Scan for the cell matching the given text and deliver its (X, Y) coordinate at center. 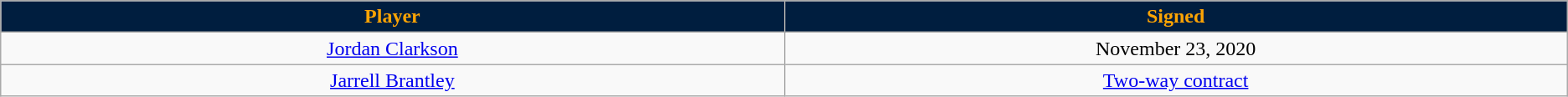
November 23, 2020 (1176, 48)
Jarrell Brantley (392, 80)
Player (392, 17)
Jordan Clarkson (392, 48)
Two-way contract (1176, 80)
Signed (1176, 17)
